Output the (x, y) coordinate of the center of the cell containing the given text.  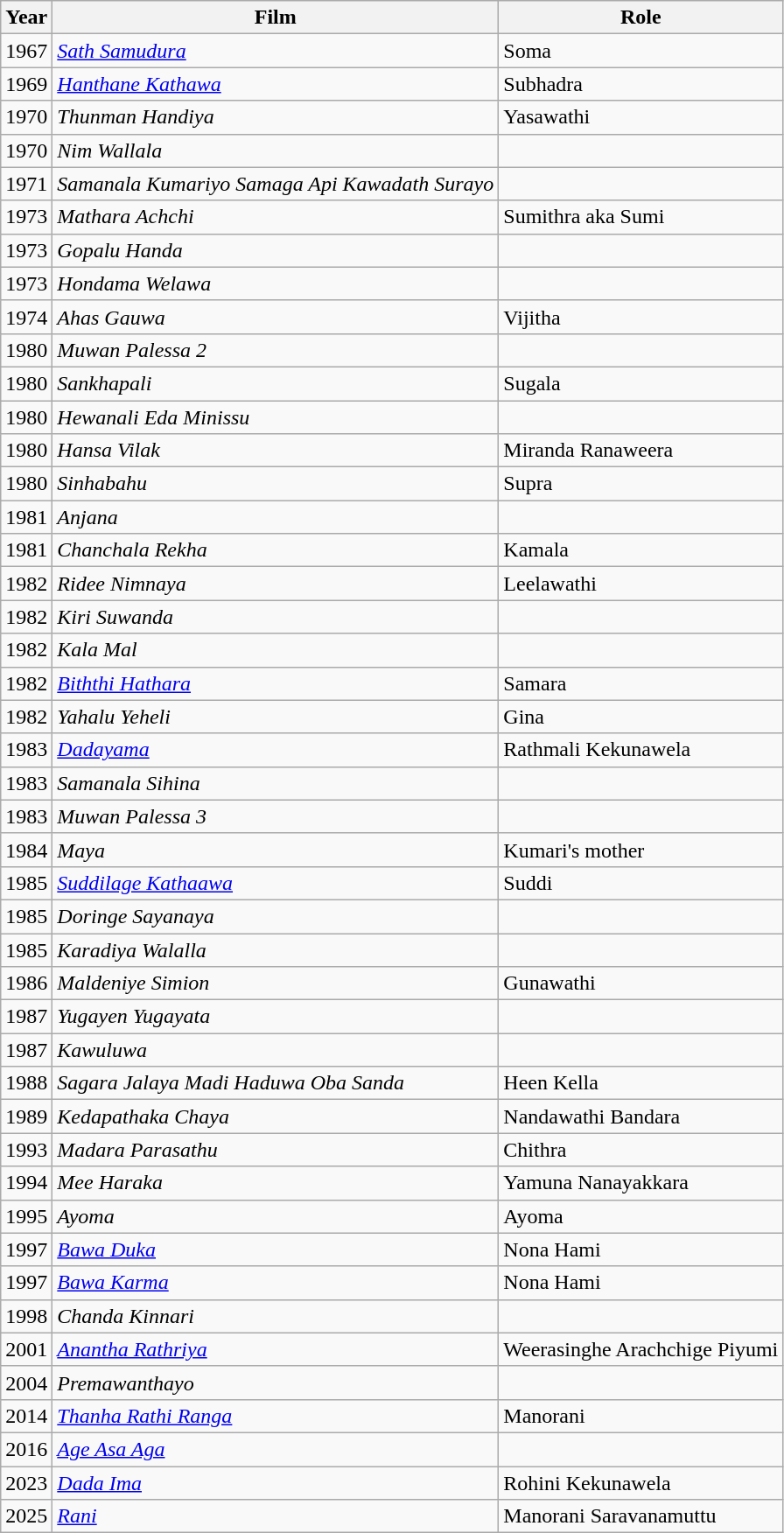
Sumithra aka Sumi (640, 217)
Year (26, 17)
1967 (26, 51)
Hewanali Eda Minissu (276, 417)
1989 (26, 1116)
Ridee Nimnaya (276, 584)
Heen Kella (640, 1083)
Nandawathi Bandara (640, 1116)
Premawanthayo (276, 1382)
Role (640, 17)
2016 (26, 1449)
Sugala (640, 383)
Manorani Saravanamuttu (640, 1516)
1984 (26, 850)
Samara (640, 683)
Maldeniye Simion (276, 983)
Ahas Gauwa (276, 317)
1974 (26, 317)
Gunawathi (640, 983)
Manorani (640, 1416)
Thanha Rathi Ranga (276, 1416)
2004 (26, 1382)
Yahalu Yeheli (276, 717)
1971 (26, 184)
Bawa Karma (276, 1283)
Kumari's mother (640, 850)
Karadiya Walalla (276, 949)
Weerasinghe Arachchige Piyumi (640, 1349)
Chanchala Rekha (276, 550)
Sankhapali (276, 383)
Madara Parasathu (276, 1150)
Muwan Palessa 3 (276, 816)
Mee Haraka (276, 1183)
Leelawathi (640, 584)
1998 (26, 1316)
2023 (26, 1483)
Maya (276, 850)
Anjana (276, 517)
Gina (640, 717)
Mathara Achchi (276, 217)
Hondama Welawa (276, 283)
Suddi (640, 883)
Yamuna Nanayakkara (640, 1183)
Miranda Ranaweera (640, 451)
Dada Ima (276, 1483)
1986 (26, 983)
Age Asa Aga (276, 1449)
Sagara Jalaya Madi Haduwa Oba Sanda (276, 1083)
Kedapathaka Chaya (276, 1116)
Samanala Kumariyo Samaga Api Kawadath Surayo (276, 184)
1993 (26, 1150)
Sinhabahu (276, 484)
Kala Mal (276, 650)
1995 (26, 1216)
Rani (276, 1516)
Anantha Rathriya (276, 1349)
2001 (26, 1349)
Rohini Kekunawela (640, 1483)
Biththi Hathara (276, 683)
Rathmali Kekunawela (640, 750)
Kamala (640, 550)
Thunman Handiya (276, 117)
Yugayen Yugayata (276, 1017)
Muwan Palessa 2 (276, 350)
Gopalu Handa (276, 250)
2025 (26, 1516)
Chithra (640, 1150)
Doringe Sayanaya (276, 916)
Film (276, 17)
1969 (26, 84)
Vijitha (640, 317)
Hanthane Kathawa (276, 84)
Sath Samudura (276, 51)
Soma (640, 51)
Hansa Vilak (276, 451)
Nim Wallala (276, 150)
Chanda Kinnari (276, 1316)
2014 (26, 1416)
1988 (26, 1083)
Supra (640, 484)
Subhadra (640, 84)
Suddilage Kathaawa (276, 883)
Kawuluwa (276, 1050)
Yasawathi (640, 117)
Samanala Sihina (276, 783)
Bawa Duka (276, 1249)
1994 (26, 1183)
Kiri Suwanda (276, 617)
Dadayama (276, 750)
